Locate the cell with the specified text and output its (x, y) center coordinate. 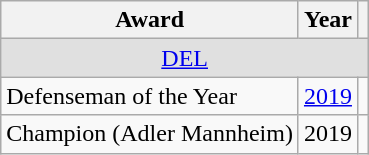
Year (328, 20)
DEL (185, 58)
Champion (Adler Mannheim) (150, 134)
Award (150, 20)
Defenseman of the Year (150, 96)
